Identify which cell holds the provided text, then report its (X, Y) central coordinate. 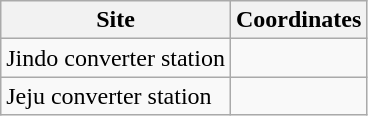
Site (116, 20)
Coordinates (298, 20)
Jindo converter station (116, 58)
Jeju converter station (116, 96)
